Detect which cell encompasses the target text, then output its (x, y) center coordinate. 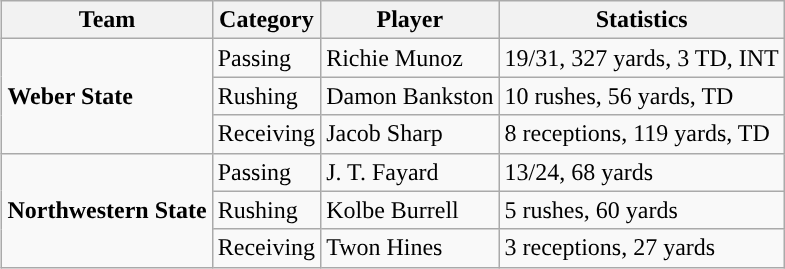
Player (410, 20)
10 rushes, 56 yards, TD (642, 96)
13/24, 68 yards (642, 172)
Northwestern State (107, 210)
Jacob Sharp (410, 134)
Richie Munoz (410, 58)
J. T. Fayard (410, 172)
5 rushes, 60 yards (642, 210)
Statistics (642, 20)
19/31, 327 yards, 3 TD, INT (642, 58)
Damon Bankston (410, 96)
Category (266, 20)
3 receptions, 27 yards (642, 248)
Kolbe Burrell (410, 210)
Twon Hines (410, 248)
8 receptions, 119 yards, TD (642, 134)
Weber State (107, 96)
Team (107, 20)
